Find where the given text appears and provide that cell's center as [x, y] coordinate. 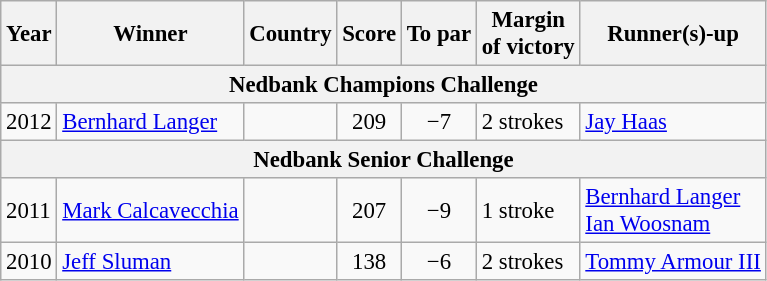
Nedbank Champions Challenge [384, 85]
2010 [29, 262]
1 stroke [528, 210]
Country [290, 34]
2011 [29, 210]
Runner(s)-up [673, 34]
Marginof victory [528, 34]
Year [29, 34]
−7 [438, 122]
Jeff Sluman [150, 262]
209 [370, 122]
Winner [150, 34]
To par [438, 34]
Mark Calcavecchia [150, 210]
207 [370, 210]
Nedbank Senior Challenge [384, 160]
Jay Haas [673, 122]
−9 [438, 210]
2012 [29, 122]
138 [370, 262]
Tommy Armour III [673, 262]
Bernhard Langer [150, 122]
Bernhard Langer Ian Woosnam [673, 210]
Score [370, 34]
−6 [438, 262]
